Scan for the cell matching the given text and deliver its [x, y] coordinate at center. 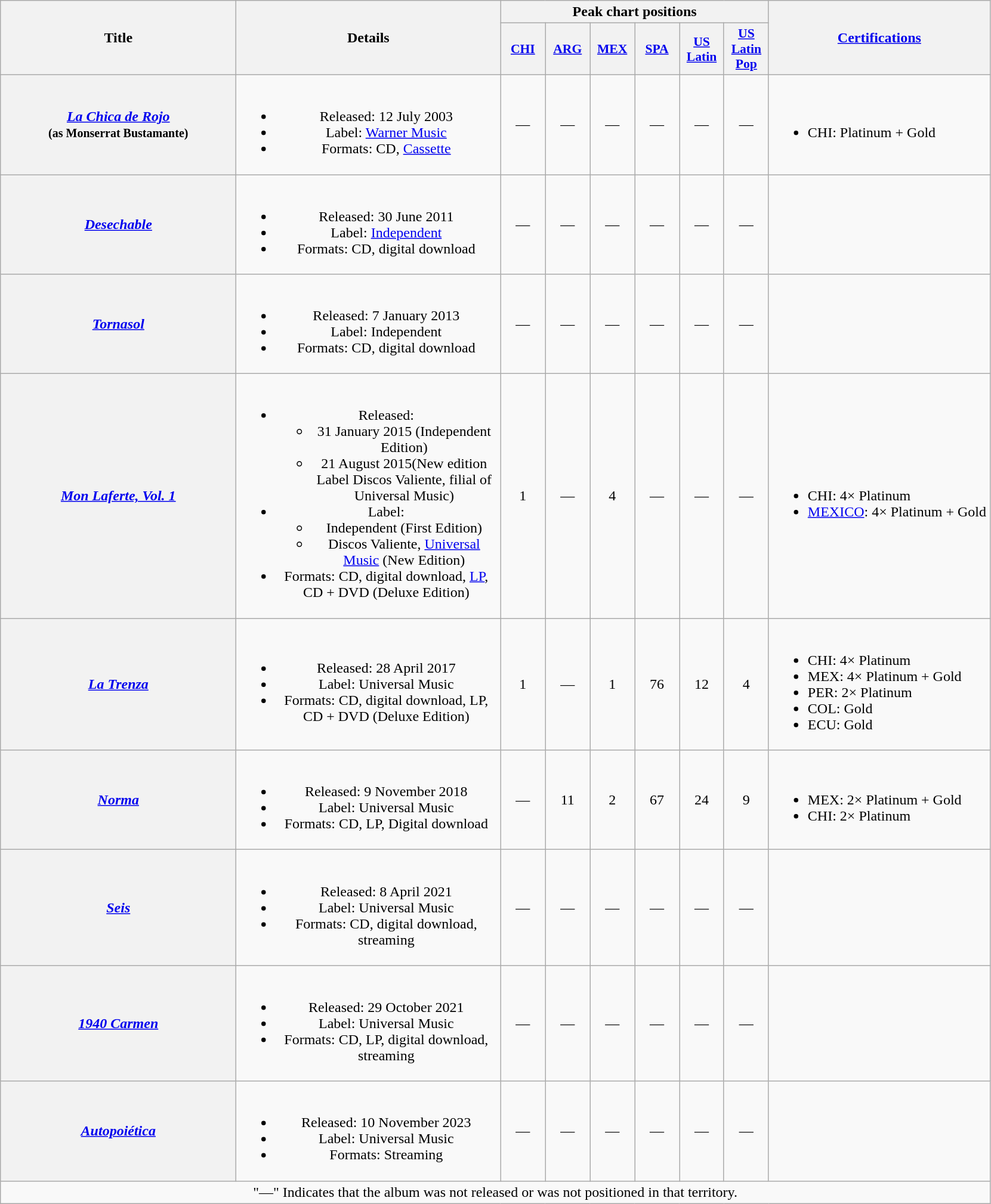
Peak chart positions [635, 12]
La Chica de Rojo(as Monserrat Bustamante) [118, 124]
Released: 8 April 2021Label: Universal MusicFormats: CD, digital download, streaming [369, 908]
Norma [118, 800]
US Latin [702, 49]
2 [612, 800]
Desechable [118, 224]
76 [657, 685]
9 [746, 800]
67 [657, 800]
Mon Laferte, Vol. 1 [118, 496]
Released: 28 April 2017Label: Universal MusicFormats: CD, digital download, LP, CD + DVD (Deluxe Edition) [369, 685]
CHI: Platinum + Gold [879, 124]
"—" Indicates that the album was not released or was not positioned in that territory. [495, 1192]
Tornasol [118, 324]
Autopoiética [118, 1131]
12 [702, 685]
MEX: 2× Platinum + GoldCHI: 2× Platinum [879, 800]
CHI: 4× PlatinumMEX: 4× Platinum + GoldPER: 2× PlatinumCOL: GoldECU: Gold [879, 685]
24 [702, 800]
SPA [657, 49]
Released: 12 July 2003Label: Warner MusicFormats: CD, Cassette [369, 124]
US Latin Pop [746, 49]
1940 Carmen [118, 1023]
Released: 30 June 2011Label: IndependentFormats: CD, digital download [369, 224]
Seis [118, 908]
La Trenza [118, 685]
MEX [612, 49]
ARG [568, 49]
Released: 29 October 2021Label: Universal MusicFormats: CD, LP, digital download, streaming [369, 1023]
Released: 7 January 2013Label: IndependentFormats: CD, digital download [369, 324]
CHI: 4× PlatinumMEXICO: 4× Platinum + Gold [879, 496]
Released: 9 November 2018Label: Universal MusicFormats: CD, LP, Digital download [369, 800]
Title [118, 38]
11 [568, 800]
Details [369, 38]
Certifications [879, 38]
Released: 10 November 2023Label: Universal MusicFormats: Streaming [369, 1131]
CHI [523, 49]
